Output the (X, Y) coordinate of the center of the cell containing the given text.  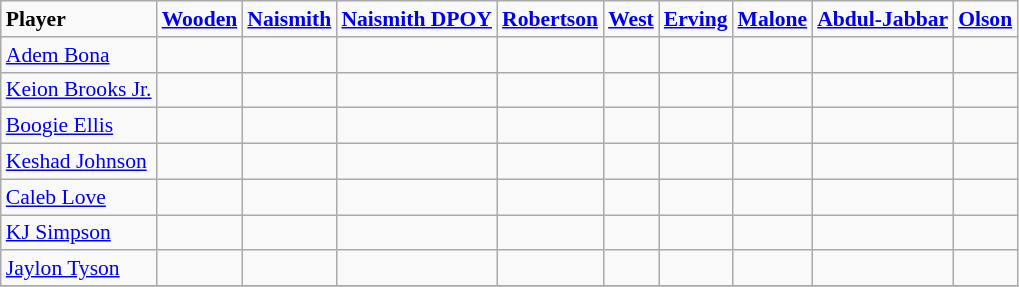
Keion Brooks Jr. (79, 90)
Caleb Love (79, 197)
Abdul-Jabbar (882, 19)
West (631, 19)
Naismith (289, 19)
Adem Bona (79, 55)
Naismith DPOY (416, 19)
Olson (985, 19)
Player (79, 19)
KJ Simpson (79, 233)
Boogie Ellis (79, 126)
Keshad Johnson (79, 162)
Robertson (550, 19)
Erving (696, 19)
Wooden (200, 19)
Jaylon Tyson (79, 269)
Malone (773, 19)
